Find where the given text appears and provide that cell's center as (X, Y) coordinate. 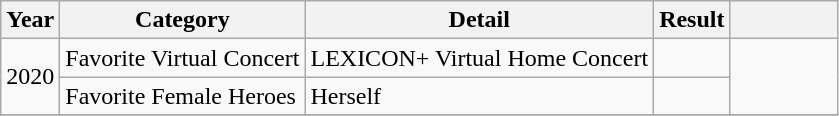
Year (30, 20)
LEXICON+ Virtual Home Concert (480, 58)
Favorite Female Heroes (182, 96)
Category (182, 20)
Result (692, 20)
Favorite Virtual Concert (182, 58)
2020 (30, 77)
Herself (480, 96)
Detail (480, 20)
